Search for the cell housing the specified text and yield its [x, y] center coordinate. 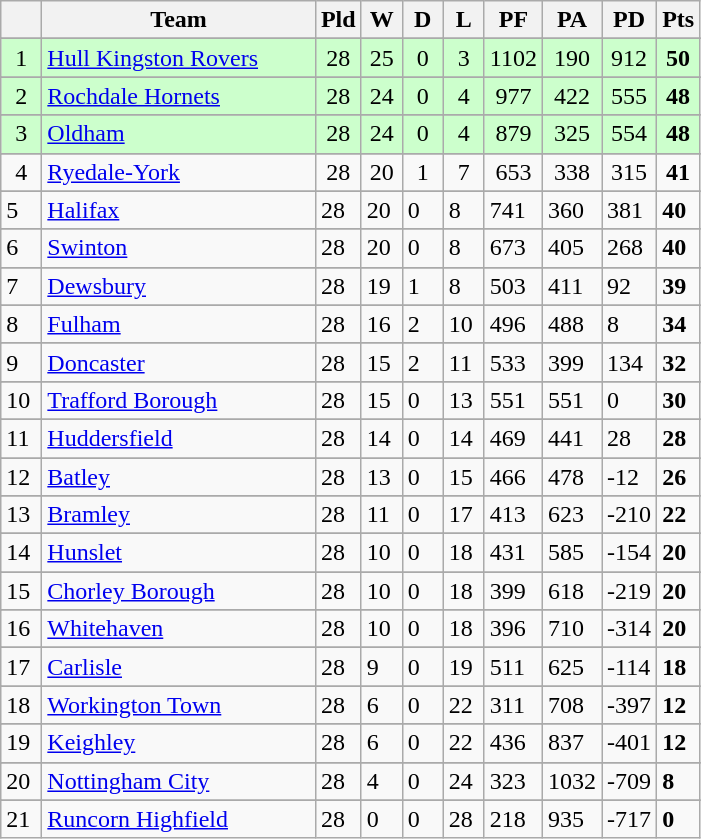
422 [572, 96]
Doncaster [179, 362]
411 [572, 286]
Keighley [179, 743]
710 [572, 629]
Rochdale Hornets [179, 96]
-210 [630, 515]
PD [630, 20]
Swinton [179, 248]
Runcorn Highfield [179, 819]
1032 [572, 781]
134 [630, 362]
441 [572, 438]
Dewsbury [179, 286]
Team [179, 20]
496 [513, 324]
26 [678, 477]
-717 [630, 819]
396 [513, 629]
585 [572, 553]
Nottingham City [179, 781]
315 [630, 172]
50 [678, 58]
837 [572, 743]
D [422, 20]
Oldham [179, 134]
PF [513, 20]
Pts [678, 20]
311 [513, 705]
218 [513, 819]
436 [513, 743]
Huddersfield [179, 438]
-114 [630, 667]
-154 [630, 553]
-709 [630, 781]
325 [572, 134]
41 [678, 172]
741 [513, 210]
L [464, 20]
618 [572, 591]
935 [572, 819]
413 [513, 515]
25 [382, 58]
625 [572, 667]
338 [572, 172]
Hull Kingston Rovers [179, 58]
-314 [630, 629]
466 [513, 477]
Whitehaven [179, 629]
W [382, 20]
673 [513, 248]
32 [678, 362]
30 [678, 400]
92 [630, 286]
Fulham [179, 324]
Ryedale-York [179, 172]
405 [572, 248]
Hunslet [179, 553]
653 [513, 172]
323 [513, 781]
879 [513, 134]
977 [513, 96]
268 [630, 248]
555 [630, 96]
912 [630, 58]
-397 [630, 705]
5 [22, 210]
Workington Town [179, 705]
511 [513, 667]
Carlisle [179, 667]
Chorley Borough [179, 591]
533 [513, 362]
708 [572, 705]
381 [630, 210]
-401 [630, 743]
623 [572, 515]
488 [572, 324]
503 [513, 286]
21 [22, 819]
360 [572, 210]
190 [572, 58]
431 [513, 553]
469 [513, 438]
Trafford Borough [179, 400]
34 [678, 324]
-219 [630, 591]
Halifax [179, 210]
39 [678, 286]
PA [572, 20]
Pld [338, 20]
Bramley [179, 515]
478 [572, 477]
Batley [179, 477]
1102 [513, 58]
554 [630, 134]
-12 [630, 477]
